Locate the cell with the specified text and output its [x, y] center coordinate. 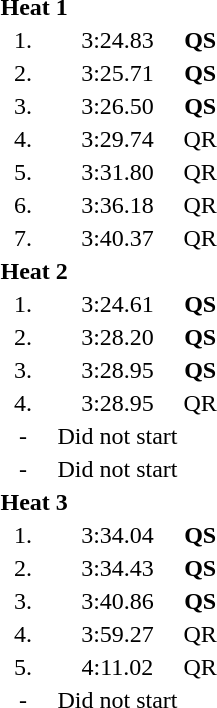
3:36.18 [118, 205]
3:40.86 [118, 601]
3:40.37 [118, 238]
3:26.50 [118, 106]
3:25.71 [118, 73]
3:29.74 [118, 139]
3:24.61 [118, 304]
3:24.83 [118, 40]
3:59.27 [118, 634]
3:34.04 [118, 535]
3:28.20 [118, 337]
4:11.02 [118, 667]
3:34.43 [118, 568]
3:31.80 [118, 172]
